Search for the cell housing the specified text and yield its (X, Y) center coordinate. 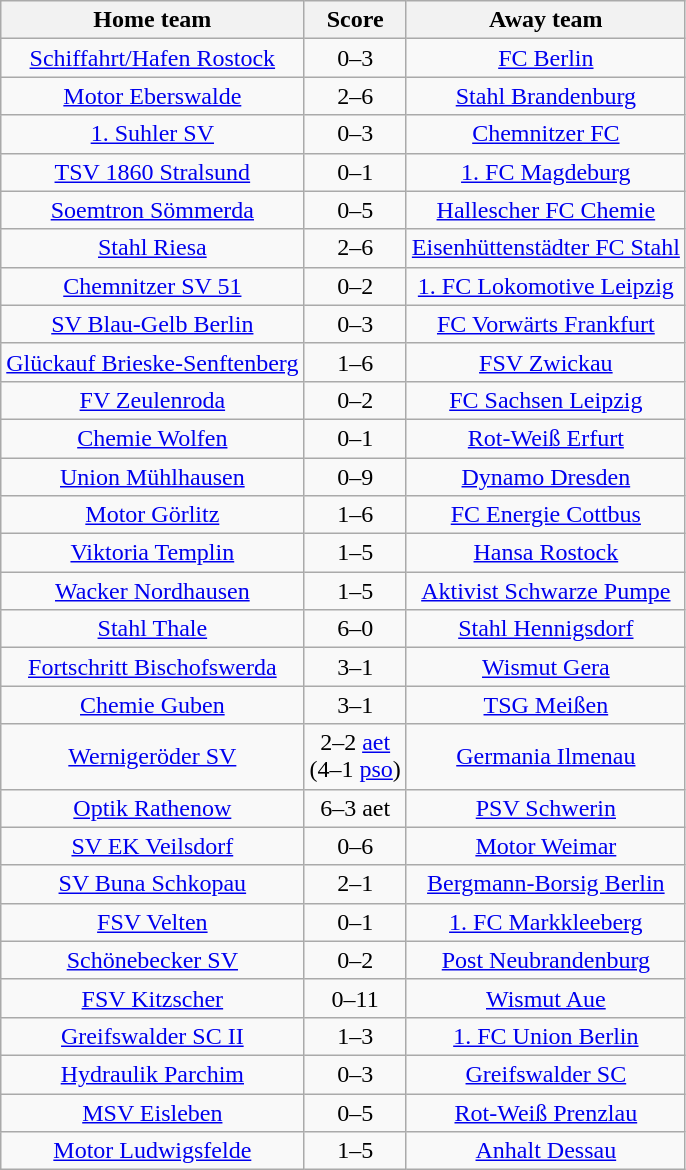
Stahl Brandenburg (546, 96)
Chemnitzer SV 51 (152, 286)
Fortschritt Bischofswerda (152, 667)
Eisenhüttenstädter FC Stahl (546, 248)
Post Neubrandenburg (546, 960)
Stahl Thale (152, 629)
PSV Schwerin (546, 808)
Home team (152, 20)
Soemtron Sömmerda (152, 210)
Motor Ludwigsfelde (152, 1151)
Anhalt Dessau (546, 1151)
Hydraulik Parchim (152, 1074)
Schiffahrt/Hafen Rostock (152, 58)
1. FC Magdeburg (546, 172)
1. FC Union Berlin (546, 1036)
SV EK Veilsdorf (152, 846)
Rot-Weiß Erfurt (546, 438)
Motor Eberswalde (152, 96)
FV Zeulenroda (152, 400)
6–0 (355, 629)
1–3 (355, 1036)
Hallescher FC Chemie (546, 210)
Germania Ilmenau (546, 756)
TSG Meißen (546, 705)
SV Buna Schkopau (152, 884)
SV Blau-Gelb Berlin (152, 324)
1. Suhler SV (152, 134)
Greifswalder SC (546, 1074)
FC Sachsen Leipzig (546, 400)
Schönebecker SV (152, 960)
TSV 1860 Stralsund (152, 172)
Greifswalder SC II (152, 1036)
Union Mühlhausen (152, 477)
Motor Görlitz (152, 515)
Rot-Weiß Prenzlau (546, 1113)
FC Energie Cottbus (546, 515)
1. FC Markkleeberg (546, 922)
FSV Velten (152, 922)
FC Berlin (546, 58)
Chemie Wolfen (152, 438)
Bergmann-Borsig Berlin (546, 884)
FSV Kitzscher (152, 998)
Stahl Riesa (152, 248)
0–11 (355, 998)
MSV Eisleben (152, 1113)
Wismut Gera (546, 667)
Wismut Aue (546, 998)
Stahl Hennigsdorf (546, 629)
Away team (546, 20)
Chemnitzer FC (546, 134)
Dynamo Dresden (546, 477)
Optik Rathenow (152, 808)
Viktoria Templin (152, 553)
2–1 (355, 884)
Wacker Nordhausen (152, 591)
Motor Weimar (546, 846)
FSV Zwickau (546, 362)
Chemie Guben (152, 705)
1. FC Lokomotive Leipzig (546, 286)
0–9 (355, 477)
FC Vorwärts Frankfurt (546, 324)
Wernigeröder SV (152, 756)
Hansa Rostock (546, 553)
6–3 aet (355, 808)
2–2 aet(4–1 pso) (355, 756)
Glückauf Brieske-Senftenberg (152, 362)
Aktivist Schwarze Pumpe (546, 591)
Score (355, 20)
0–6 (355, 846)
